Scan for the cell matching the given text and deliver its [x, y] coordinate at center. 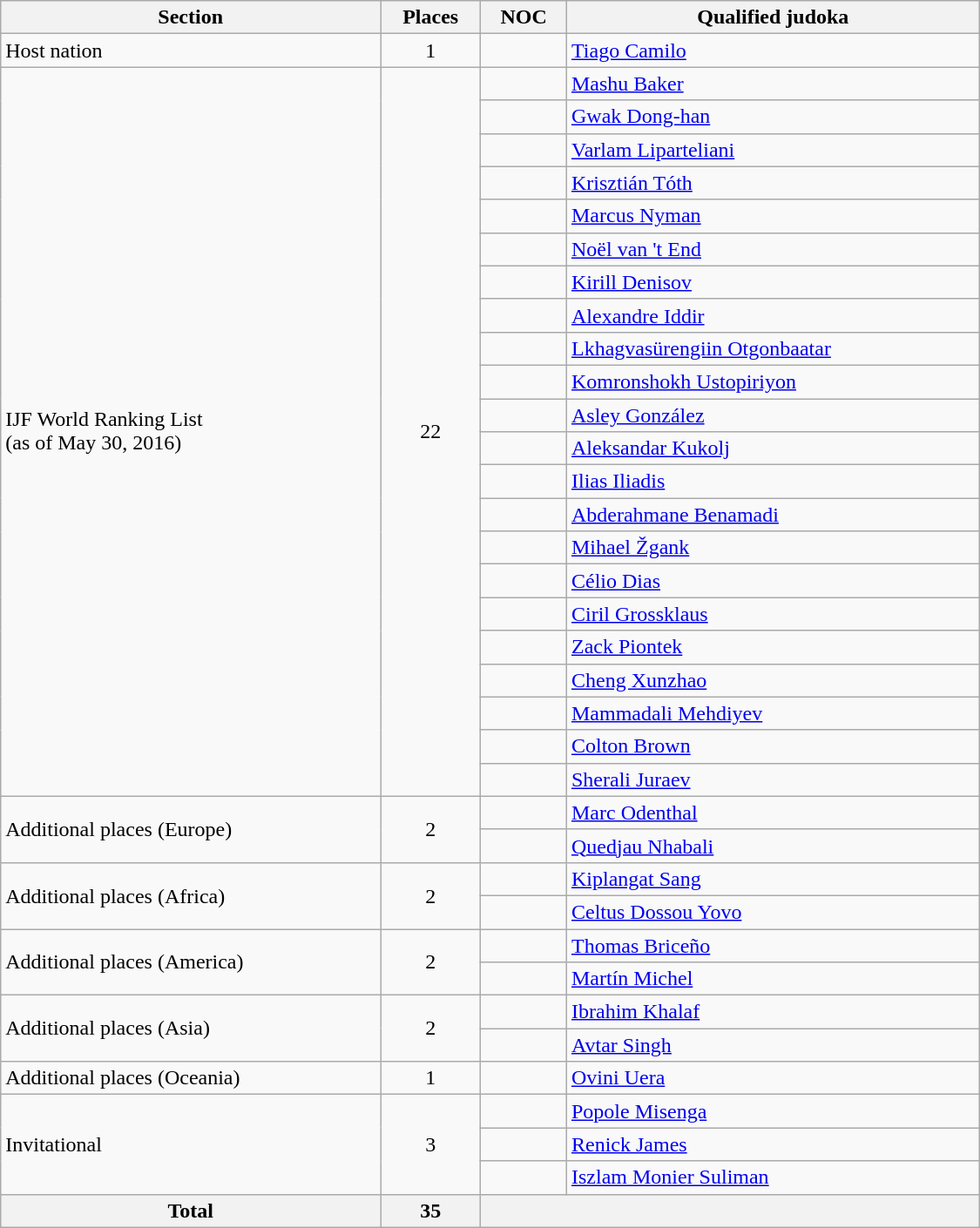
Ovini Uera [773, 1078]
Mihael Žgank [773, 548]
Krisztián Tóth [773, 183]
22 [430, 432]
Additional places (America) [191, 961]
Gwak Dong-han [773, 117]
Varlam Liparteliani [773, 150]
Thomas Briceño [773, 945]
3 [430, 1144]
Mashu Baker [773, 84]
Qualified judoka [773, 17]
Additional places (Oceania) [191, 1078]
Kiplangat Sang [773, 879]
NOC [524, 17]
Ilias Iliadis [773, 482]
Celtus Dossou Yovo [773, 912]
Total [191, 1211]
Tiago Camilo [773, 51]
Abderahmane Benamadi [773, 515]
Popole Misenga [773, 1111]
Additional places (Africa) [191, 895]
Section [191, 17]
Invitational [191, 1144]
Marc Odenthal [773, 813]
Host nation [191, 51]
Ibrahim Khalaf [773, 1012]
Mammadali Mehdiyev [773, 713]
Marcus Nyman [773, 216]
Colton Brown [773, 746]
Additional places (Europe) [191, 829]
Komronshokh Ustopiriyon [773, 381]
IJF World Ranking List(as of May 30, 2016) [191, 432]
Kirill Denisov [773, 282]
Quedjau Nhabali [773, 846]
Renick James [773, 1144]
35 [430, 1211]
Aleksandar Kukolj [773, 449]
Zack Piontek [773, 647]
Cheng Xunzhao [773, 680]
Iszlam Monier Suliman [773, 1177]
Alexandre Iddir [773, 315]
Lkhagvasürengiin Otgonbaatar [773, 348]
Martín Michel [773, 979]
Ciril Grossklaus [773, 614]
Places [430, 17]
Avtar Singh [773, 1045]
Célio Dias [773, 581]
Sherali Juraev [773, 779]
Noël van 't End [773, 249]
Asley González [773, 415]
Additional places (Asia) [191, 1029]
